Output the [x, y] coordinate of the center of the cell containing the given text.  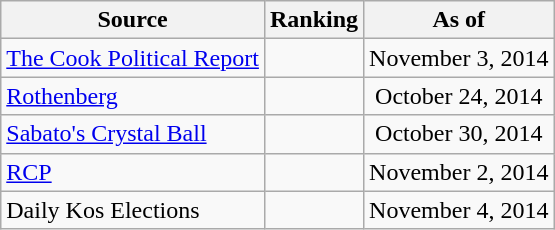
October 24, 2014 [459, 96]
The Cook Political Report [133, 58]
November 3, 2014 [459, 58]
October 30, 2014 [459, 134]
November 4, 2014 [459, 210]
Daily Kos Elections [133, 210]
As of [459, 20]
Sabato's Crystal Ball [133, 134]
Rothenberg [133, 96]
Ranking [314, 20]
November 2, 2014 [459, 172]
Source [133, 20]
RCP [133, 172]
